Detect which cell encompasses the target text, then output its (x, y) center coordinate. 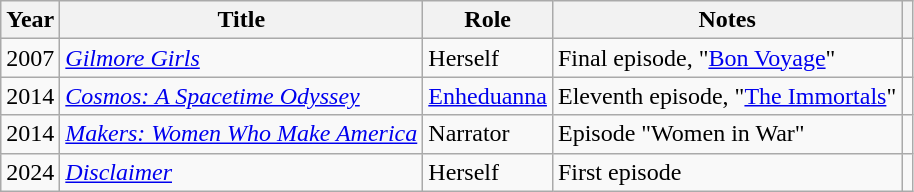
2024 (30, 172)
Gilmore Girls (242, 58)
Notes (726, 20)
Title (242, 20)
Disclaimer (242, 172)
2007 (30, 58)
Enheduanna (488, 96)
Cosmos: A Spacetime Odyssey (242, 96)
Makers: Women Who Make America (242, 134)
First episode (726, 172)
Narrator (488, 134)
Final episode, "Bon Voyage" (726, 58)
Episode "Women in War" (726, 134)
Eleventh episode, "The Immortals" (726, 96)
Year (30, 20)
Role (488, 20)
